From the cell containing the given text, extract its center point as (x, y) coordinate. 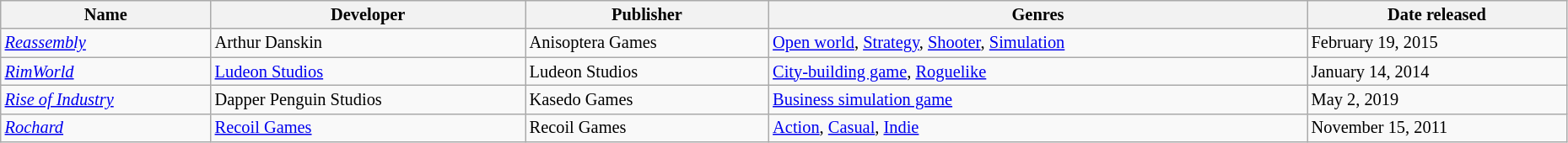
Rochard (106, 128)
Date released (1437, 14)
Publisher (648, 14)
January 14, 2014 (1437, 71)
Open world, Strategy, Shooter, Simulation (1037, 43)
Kasedo Games (648, 99)
Dapper Penguin Studios (368, 99)
RimWorld (106, 71)
Rise of Industry (106, 99)
Anisoptera Games (648, 43)
Action, Casual, Indie (1037, 128)
City-building game, Roguelike (1037, 71)
Name (106, 14)
Genres (1037, 14)
Developer (368, 14)
Business simulation game (1037, 99)
Arthur Danskin (368, 43)
Reassembly (106, 43)
May 2, 2019 (1437, 99)
November 15, 2011 (1437, 128)
February 19, 2015 (1437, 43)
